Return the [x, y] coordinate for the center point of the cell that contains the specified text.  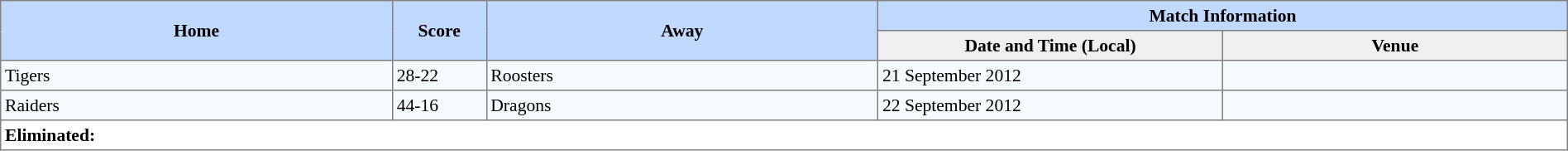
Roosters [682, 75]
Date and Time (Local) [1050, 46]
Raiders [197, 105]
21 September 2012 [1050, 75]
44-16 [439, 105]
Venue [1394, 46]
Eliminated: [784, 135]
Tigers [197, 75]
Away [682, 31]
Match Information [1223, 16]
Score [439, 31]
22 September 2012 [1050, 105]
Home [197, 31]
28-22 [439, 75]
Dragons [682, 105]
